Identify which cell holds the provided text, then report its [x, y] central coordinate. 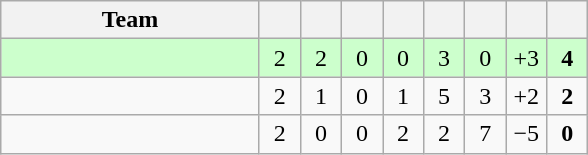
7 [486, 134]
+2 [526, 96]
4 [568, 58]
−5 [526, 134]
Team [130, 20]
5 [444, 96]
+3 [526, 58]
